Pinpoint the cell where the given text exists, returning its (X, Y) midpoint coordinate. 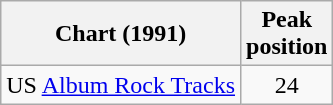
Chart (1991) (121, 34)
US Album Rock Tracks (121, 85)
Peakposition (287, 34)
24 (287, 85)
